Pinpoint the cell where the given text exists, returning its (x, y) midpoint coordinate. 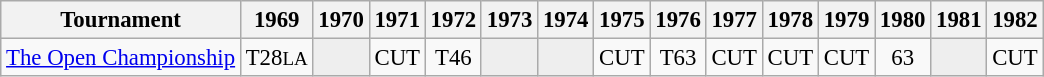
1977 (734, 20)
T28LA (276, 58)
1975 (622, 20)
1970 (341, 20)
T46 (453, 58)
1971 (397, 20)
The Open Championship (121, 58)
63 (903, 58)
1982 (1015, 20)
1978 (790, 20)
1974 (566, 20)
T63 (678, 58)
1972 (453, 20)
1980 (903, 20)
1969 (276, 20)
1981 (959, 20)
1973 (509, 20)
1976 (678, 20)
1979 (846, 20)
Tournament (121, 20)
